Find where the given text appears and provide that cell's center as [x, y] coordinate. 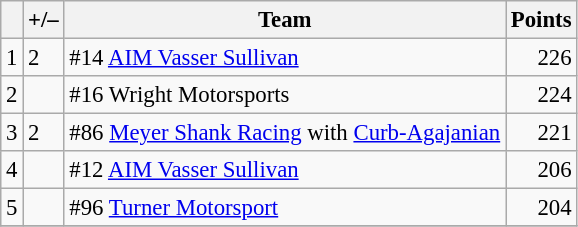
+/– [44, 20]
#86 Meyer Shank Racing with Curb-Agajanian [284, 133]
#16 Wright Motorsports [284, 95]
#12 AIM Vasser Sullivan [284, 170]
Points [542, 20]
224 [542, 95]
1 [12, 58]
Team [284, 20]
226 [542, 58]
4 [12, 170]
#14 AIM Vasser Sullivan [284, 58]
206 [542, 170]
3 [12, 133]
221 [542, 133]
5 [12, 208]
204 [542, 208]
#96 Turner Motorsport [284, 208]
